For the text-containing cell, return its midpoint in (X, Y) coordinate format. 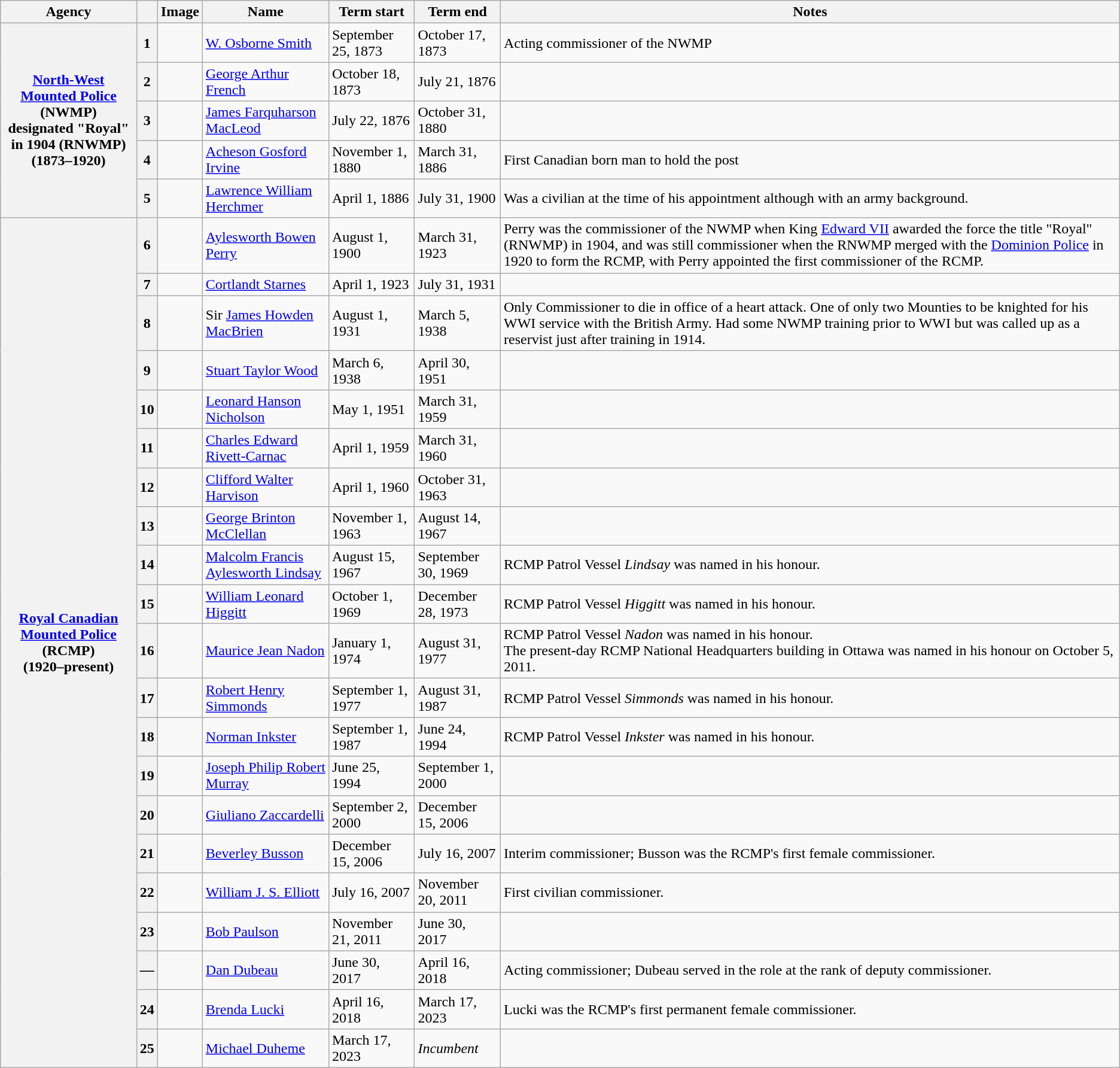
Lawrence William Herchmer (266, 199)
March 31, 1959 (458, 409)
Term end (458, 12)
April 1, 1959 (372, 448)
Interim commissioner; Busson was the RCMP's first female commissioner. (810, 853)
1 (147, 43)
21 (147, 853)
Cortlandt Starnes (266, 284)
Maurice Jean Nadon (266, 651)
Robert Henry Simmonds (266, 698)
August 15, 1967 (372, 565)
RCMP Patrol Vessel Simmonds was named in his honour. (810, 698)
January 1, 1974 (372, 651)
August 1, 1931 (372, 323)
16 (147, 651)
April 1, 1923 (372, 284)
October 1, 1969 (372, 604)
Notes (810, 12)
July 31, 1931 (458, 284)
April 1, 1886 (372, 199)
September 1, 1977 (372, 698)
September 25, 1873 (372, 43)
November 1, 1880 (372, 159)
18 (147, 737)
— (147, 970)
Acheson Gosford Irvine (266, 159)
July 31, 1900 (458, 199)
November 20, 2011 (458, 893)
Sir James Howden MacBrien (266, 323)
August 31, 1987 (458, 698)
Incumbent (458, 1048)
October 17, 1873 (458, 43)
7 (147, 284)
March 31, 1886 (458, 159)
Term start (372, 12)
August 14, 1967 (458, 527)
17 (147, 698)
10 (147, 409)
William J. S. Elliott (266, 893)
September 2, 2000 (372, 815)
August 31, 1977 (458, 651)
3 (147, 121)
Norman Inkster (266, 737)
William Leonard Higgitt (266, 604)
Clifford Walter Harvison (266, 487)
RCMP Patrol Vessel Higgitt was named in his honour. (810, 604)
George Brinton McClellan (266, 527)
March 6, 1938 (372, 370)
Charles Edward Rivett-Carnac (266, 448)
April 30, 1951 (458, 370)
September 1, 2000 (458, 775)
September 1, 1987 (372, 737)
First Canadian born man to hold the post (810, 159)
RCMP Patrol Vessel Lindsay was named in his honour. (810, 565)
July 22, 1876 (372, 121)
North-West Mounted Police (NWMP)designated "Royal" in 1904 (RNWMP)(1873–1920) (68, 121)
23 (147, 931)
Name (266, 12)
13 (147, 527)
Dan Dubeau (266, 970)
Michael Duheme (266, 1048)
5 (147, 199)
Bob Paulson (266, 931)
October 31, 1963 (458, 487)
19 (147, 775)
Aylesworth Bowen Perry (266, 245)
15 (147, 604)
September 30, 1969 (458, 565)
9 (147, 370)
Joseph Philip Robert Murray (266, 775)
November 1, 1963 (372, 527)
2 (147, 81)
4 (147, 159)
Royal Canadian Mounted Police (RCMP)(1920–present) (68, 643)
8 (147, 323)
October 18, 1873 (372, 81)
March 31, 1923 (458, 245)
June 25, 1994 (372, 775)
Image (179, 12)
Stuart Taylor Wood (266, 370)
George Arthur French (266, 81)
Was a civilian at the time of his appointment although with an army background. (810, 199)
April 1, 1960 (372, 487)
March 5, 1938 (458, 323)
May 1, 1951 (372, 409)
August 1, 1900 (372, 245)
Malcolm Francis Aylesworth Lindsay (266, 565)
Acting commissioner of the NWMP (810, 43)
Leonard Hanson Nicholson (266, 409)
RCMP Patrol Vessel Inkster was named in his honour. (810, 737)
20 (147, 815)
March 31, 1960 (458, 448)
6 (147, 245)
Beverley Busson (266, 853)
11 (147, 448)
Lucki was the RCMP's first permanent female commissioner. (810, 1009)
W. Osborne Smith (266, 43)
December 28, 1973 (458, 604)
Acting commissioner; Dubeau served in the role at the rank of deputy commissioner. (810, 970)
24 (147, 1009)
June 24, 1994 (458, 737)
First civilian commissioner. (810, 893)
25 (147, 1048)
July 21, 1876 (458, 81)
November 21, 2011 (372, 931)
Agency (68, 12)
October 31, 1880 (458, 121)
14 (147, 565)
James Farquharson MacLeod (266, 121)
Giuliano Zaccardelli (266, 815)
Brenda Lucki (266, 1009)
22 (147, 893)
12 (147, 487)
